Locate the cell with the specified text and output its (X, Y) center coordinate. 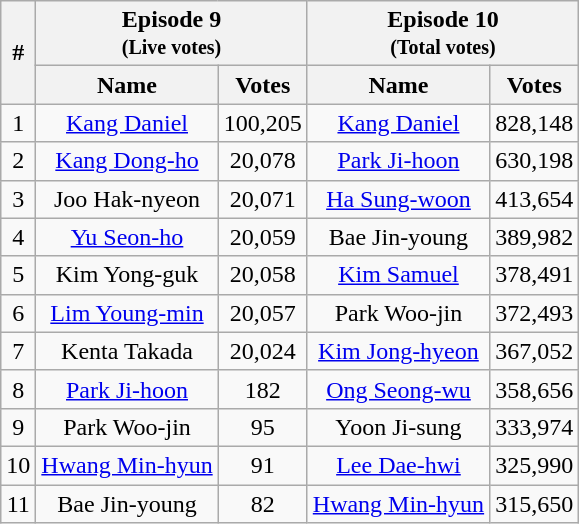
Episode 9(Live votes) (172, 34)
Yoon Ji-sung (398, 427)
20,024 (262, 351)
8 (18, 389)
Kenta Takada (127, 351)
Kim Samuel (398, 275)
20,058 (262, 275)
9 (18, 427)
367,052 (534, 351)
82 (262, 503)
11 (18, 503)
Ha Sung-woon (398, 199)
95 (262, 427)
10 (18, 465)
Episode 10(Total votes) (442, 34)
20,071 (262, 199)
3 (18, 199)
# (18, 52)
20,078 (262, 161)
Joo Hak-nyeon (127, 199)
315,650 (534, 503)
358,656 (534, 389)
6 (18, 313)
182 (262, 389)
20,057 (262, 313)
389,982 (534, 237)
4 (18, 237)
Ong Seong-wu (398, 389)
7 (18, 351)
Lim Young-min (127, 313)
Kim Yong-guk (127, 275)
630,198 (534, 161)
Yu Seon-ho (127, 237)
828,148 (534, 123)
1 (18, 123)
372,493 (534, 313)
378,491 (534, 275)
2 (18, 161)
20,059 (262, 237)
91 (262, 465)
5 (18, 275)
100,205 (262, 123)
Lee Dae-hwi (398, 465)
333,974 (534, 427)
Kim Jong-hyeon (398, 351)
Kang Dong-ho (127, 161)
325,990 (534, 465)
413,654 (534, 199)
